Return the (X, Y) coordinate for the center point of the cell that contains the specified text.  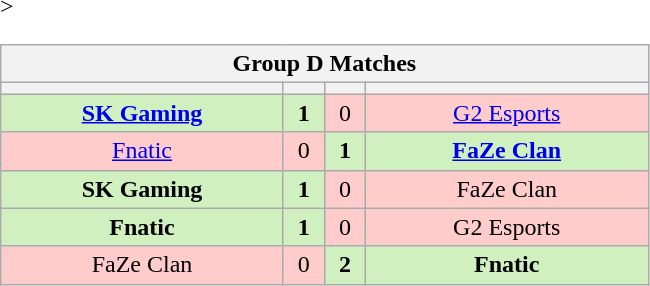
2 (344, 265)
Group D Matches (324, 64)
